Determine the [x, y] coordinate at the center of the cell enclosing the given text.  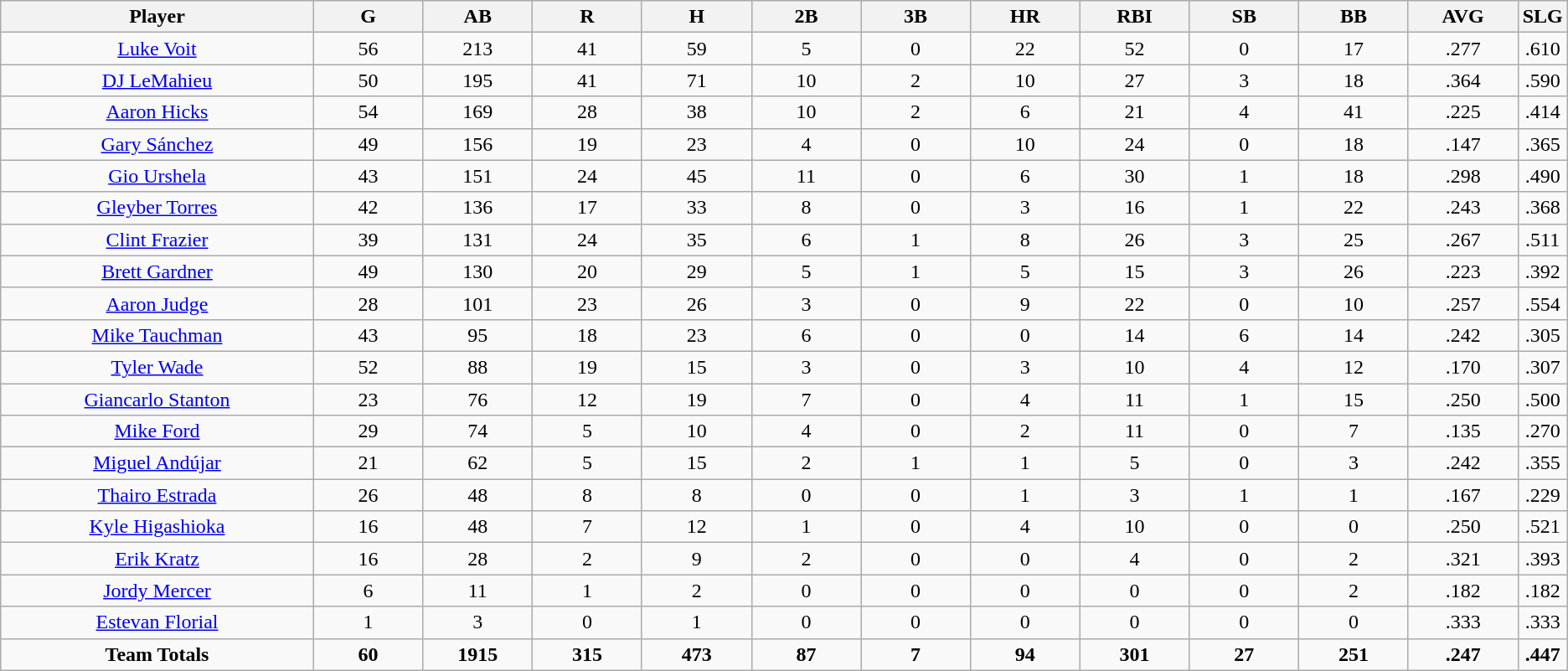
HR [1025, 17]
76 [477, 400]
1915 [477, 654]
.490 [1543, 176]
Aaron Hicks [157, 112]
251 [1354, 654]
Kyle Higashioka [157, 527]
.243 [1462, 208]
.223 [1462, 271]
130 [477, 271]
59 [697, 49]
.229 [1543, 495]
Aaron Judge [157, 303]
H [697, 17]
Mike Ford [157, 431]
Gary Sánchez [157, 144]
.500 [1543, 400]
156 [477, 144]
.298 [1462, 176]
.147 [1462, 144]
SLG [1543, 17]
Jordy Mercer [157, 591]
42 [369, 208]
.225 [1462, 112]
Brett Gardner [157, 271]
60 [369, 654]
213 [477, 49]
87 [806, 654]
R [588, 17]
56 [369, 49]
2B [806, 17]
62 [477, 463]
Estevan Florial [157, 622]
38 [697, 112]
.321 [1462, 559]
.364 [1462, 80]
DJ LeMahieu [157, 80]
BB [1354, 17]
30 [1134, 176]
.267 [1462, 240]
88 [477, 367]
33 [697, 208]
315 [588, 654]
39 [369, 240]
.307 [1543, 367]
74 [477, 431]
.554 [1543, 303]
94 [1025, 654]
.167 [1462, 495]
95 [477, 335]
AVG [1462, 17]
Mike Tauchman [157, 335]
.521 [1543, 527]
Miguel Andújar [157, 463]
Gleyber Torres [157, 208]
.355 [1543, 463]
G [369, 17]
3B [916, 17]
.270 [1543, 431]
136 [477, 208]
.170 [1462, 367]
Thairo Estrada [157, 495]
.368 [1543, 208]
RBI [1134, 17]
50 [369, 80]
.247 [1462, 654]
.590 [1543, 80]
Clint Frazier [157, 240]
25 [1354, 240]
45 [697, 176]
.135 [1462, 431]
71 [697, 80]
169 [477, 112]
195 [477, 80]
131 [477, 240]
.277 [1462, 49]
.257 [1462, 303]
54 [369, 112]
Gio Urshela [157, 176]
.511 [1543, 240]
35 [697, 240]
101 [477, 303]
.305 [1543, 335]
.393 [1543, 559]
.392 [1543, 271]
.414 [1543, 112]
151 [477, 176]
SB [1245, 17]
AB [477, 17]
.610 [1543, 49]
Erik Kratz [157, 559]
.447 [1543, 654]
301 [1134, 654]
Player [157, 17]
473 [697, 654]
.365 [1543, 144]
Tyler Wade [157, 367]
Giancarlo Stanton [157, 400]
Team Totals [157, 654]
20 [588, 271]
Luke Voit [157, 49]
